For the text-containing cell, return its midpoint in [x, y] coordinate format. 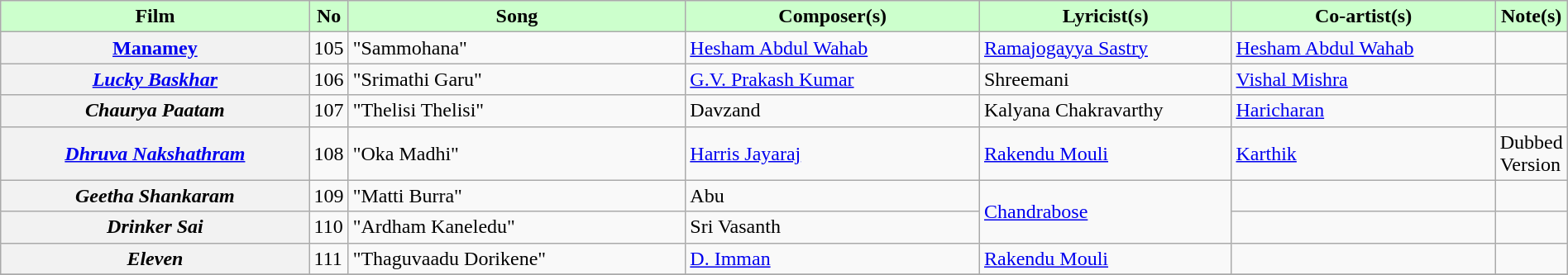
Shreemani [1105, 79]
Karthik [1363, 154]
G.V. Prakash Kumar [833, 79]
Co-artist(s) [1363, 17]
"Srimathi Garu" [517, 79]
Abu [833, 196]
Drinker Sai [155, 227]
"Sammohana" [517, 48]
D. Imman [833, 258]
"Thelisi Thelisi" [517, 111]
108 [329, 154]
Lucky Baskhar [155, 79]
"Thaguvaadu Dorikene" [517, 258]
Davzand [833, 111]
Dhruva Nakshathram [155, 154]
110 [329, 227]
Composer(s) [833, 17]
111 [329, 258]
Lyricist(s) [1105, 17]
Song [517, 17]
109 [329, 196]
106 [329, 79]
105 [329, 48]
Sri Vasanth [833, 227]
107 [329, 111]
"Oka Madhi" [517, 154]
Dubbed Version [1532, 154]
Note(s) [1532, 17]
"Ardham Kaneledu" [517, 227]
Vishal Mishra [1363, 79]
Geetha Shankaram [155, 196]
Harris Jayaraj [833, 154]
Kalyana Chakravarthy [1105, 111]
Eleven [155, 258]
Ramajogayya Sastry [1105, 48]
Chaurya Paatam [155, 111]
No [329, 17]
Film [155, 17]
Manamey [155, 48]
Haricharan [1363, 111]
"Matti Burra" [517, 196]
Chandrabose [1105, 211]
